Provide the (X, Y) coordinate of the cell's center where the given text is located.  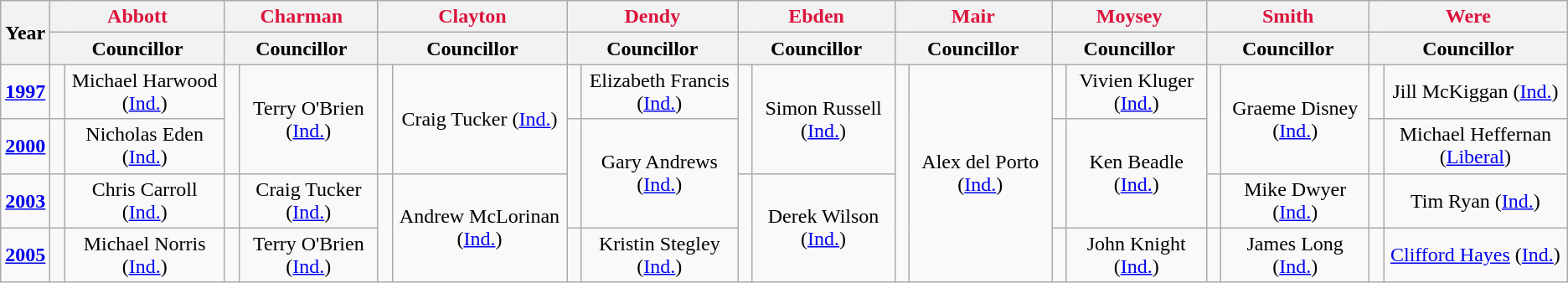
Alex del Porto (Ind.) (980, 173)
2003 (25, 201)
Vivien Kluger (Ind.) (1137, 92)
James Long (Ind.) (1295, 255)
Charman (302, 17)
Kristin Stegley (Ind.) (660, 255)
Elizabeth Francis (Ind.) (660, 92)
Michael Heffernan (Liberal) (1476, 146)
Smith (1288, 17)
2005 (25, 255)
Were (1467, 17)
Michael Norris (Ind.) (145, 255)
Abbott (137, 17)
Graeme Disney (Ind.) (1295, 119)
John Knight (Ind.) (1137, 255)
Chris Carroll (Ind.) (145, 201)
Moysey (1129, 17)
Mair (973, 17)
Gary Andrews (Ind.) (660, 173)
Derek Wilson (Ind.) (823, 228)
Jill McKiggan (Ind.) (1476, 92)
1997 (25, 92)
2000 (25, 146)
Clifford Hayes (Ind.) (1476, 255)
Mike Dwyer (Ind.) (1295, 201)
Year (25, 33)
Dendy (652, 17)
Nicholas Eden (Ind.) (145, 146)
Michael Harwood (Ind.) (145, 92)
Ken Beadle (Ind.) (1137, 173)
Tim Ryan (Ind.) (1476, 201)
Clayton (472, 17)
Simon Russell (Ind.) (823, 119)
Ebden (816, 17)
Andrew McLorinan (Ind.) (479, 228)
